For the text-containing cell, return its midpoint in (x, y) coordinate format. 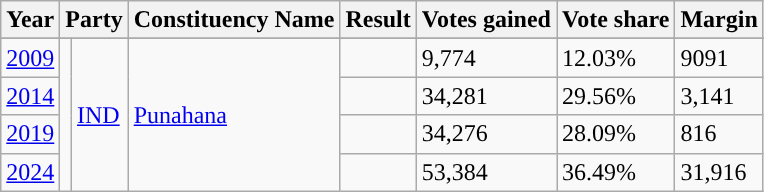
2024 (30, 172)
3,141 (719, 96)
Constituency Name (234, 20)
28.09% (615, 134)
2009 (30, 58)
Party (94, 20)
31,916 (719, 172)
Year (30, 20)
12.03% (615, 58)
2019 (30, 134)
29.56% (615, 96)
IND (100, 115)
9091 (719, 58)
Vote share (615, 20)
53,384 (486, 172)
816 (719, 134)
34,281 (486, 96)
2014 (30, 96)
Margin (719, 20)
Votes gained (486, 20)
Punahana (234, 115)
34,276 (486, 134)
9,774 (486, 58)
Result (378, 20)
36.49% (615, 172)
